Output the [X, Y] coordinate of the center of the cell containing the given text.  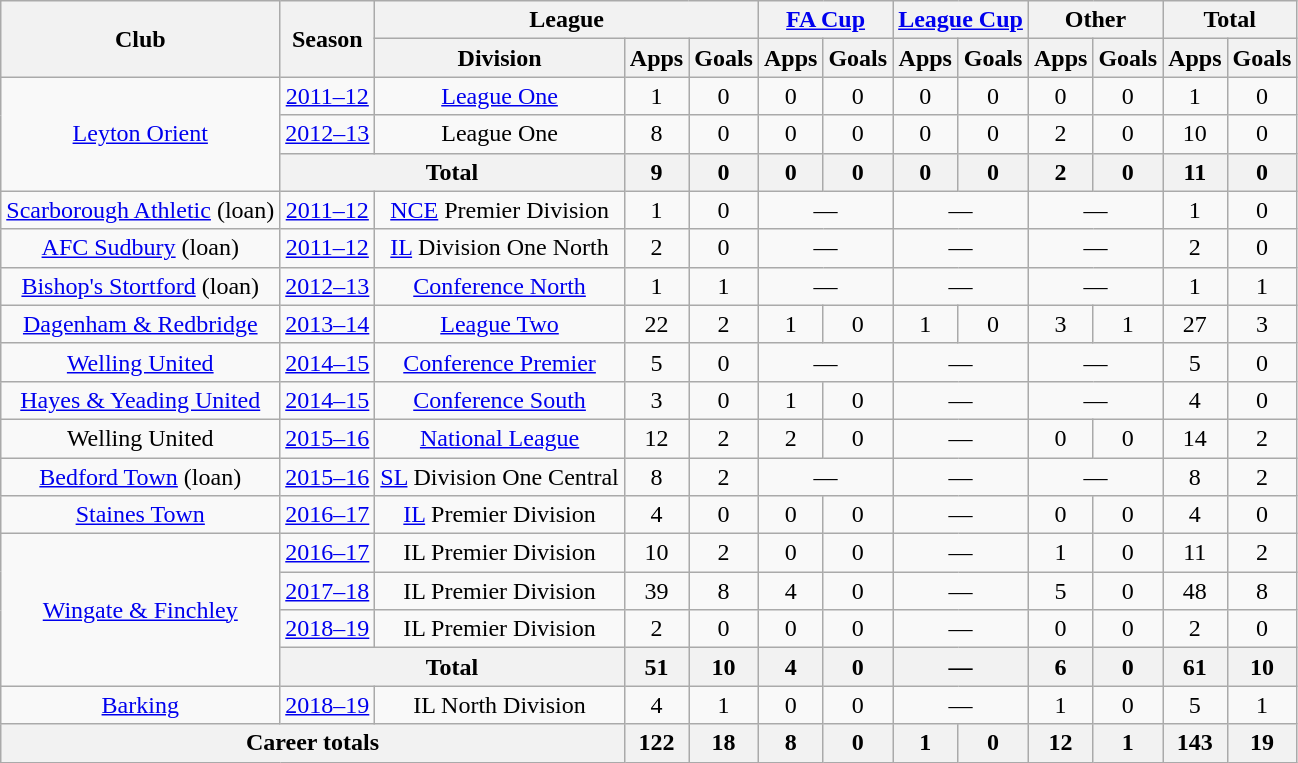
Season [328, 39]
19 [1262, 743]
61 [1195, 667]
Barking [140, 705]
39 [656, 591]
Scarborough Athletic (loan) [140, 210]
League Cup [961, 20]
Leyton Orient [140, 134]
2013–14 [328, 324]
14 [1195, 438]
Wingate & Finchley [140, 610]
Staines Town [140, 515]
Conference Premier [500, 362]
9 [656, 172]
Conference North [500, 286]
2017–18 [328, 591]
AFC Sudbury (loan) [140, 248]
22 [656, 324]
143 [1195, 743]
18 [724, 743]
48 [1195, 591]
League [567, 20]
Division [500, 58]
FA Cup [825, 20]
Career totals [313, 743]
IL Division One North [500, 248]
Other [1095, 20]
Bedford Town (loan) [140, 477]
Dagenham & Redbridge [140, 324]
IL North Division [500, 705]
122 [656, 743]
6 [1060, 667]
League Two [500, 324]
Hayes & Yeading United [140, 400]
51 [656, 667]
27 [1195, 324]
SL Division One Central [500, 477]
Club [140, 39]
NCE Premier Division [500, 210]
National League [500, 438]
Conference South [500, 400]
Bishop's Stortford (loan) [140, 286]
